Output the (x, y) coordinate of the center of the cell containing the given text.  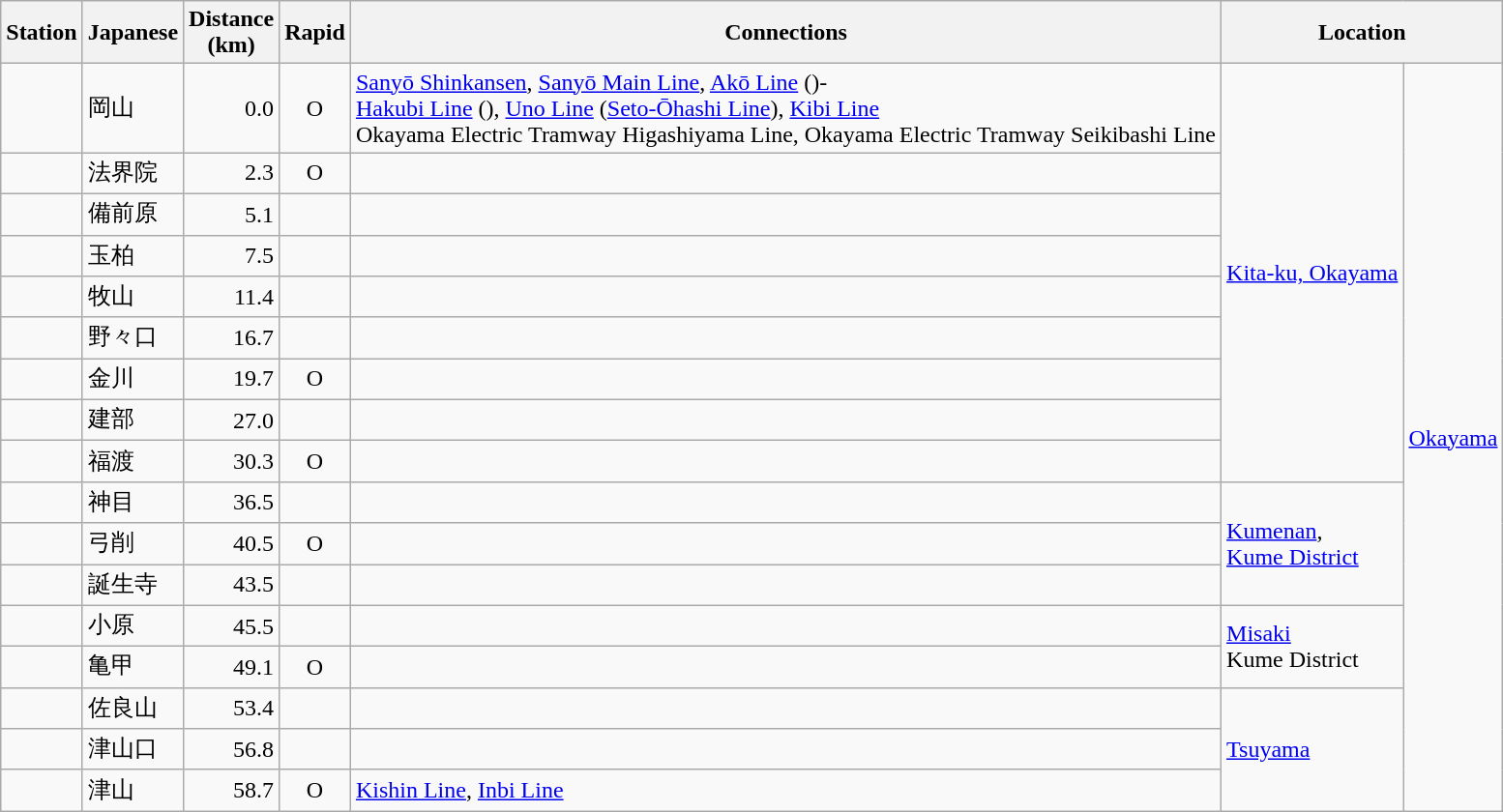
45.5 (232, 626)
誕生寺 (133, 586)
36.5 (232, 503)
Rapid (315, 33)
43.5 (232, 586)
建部 (133, 420)
弓削 (133, 543)
金川 (133, 379)
Tsuyama (1312, 749)
Distance(km) (232, 33)
16.7 (232, 338)
津山口 (133, 750)
福渡 (133, 462)
2.3 (232, 174)
30.3 (232, 462)
玉柏 (133, 255)
58.7 (232, 791)
Kishin Line, Inbi Line (785, 791)
19.7 (232, 379)
Kita-ku, Okayama (1312, 273)
11.4 (232, 298)
49.1 (232, 667)
佐良山 (133, 708)
神目 (133, 503)
備前原 (133, 215)
Japanese (133, 33)
牧山 (133, 298)
Connections (785, 33)
56.8 (232, 750)
53.4 (232, 708)
7.5 (232, 255)
5.1 (232, 215)
27.0 (232, 420)
Station (42, 33)
MisakiKume District (1312, 646)
Kumenan,Kume District (1312, 543)
津山 (133, 791)
Location (1362, 33)
野々口 (133, 338)
亀甲 (133, 667)
法界院 (133, 174)
40.5 (232, 543)
Okayama (1453, 437)
0.0 (232, 108)
岡山 (133, 108)
小原 (133, 626)
